Locate the cell with the specified text and output its [x, y] center coordinate. 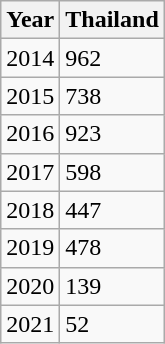
478 [112, 248]
598 [112, 172]
962 [112, 58]
923 [112, 134]
2016 [30, 134]
Year [30, 20]
Thailand [112, 20]
52 [112, 324]
139 [112, 286]
2014 [30, 58]
738 [112, 96]
2019 [30, 248]
2021 [30, 324]
2020 [30, 286]
447 [112, 210]
2018 [30, 210]
2015 [30, 96]
2017 [30, 172]
